Locate the cell with the specified text and output its [X, Y] center coordinate. 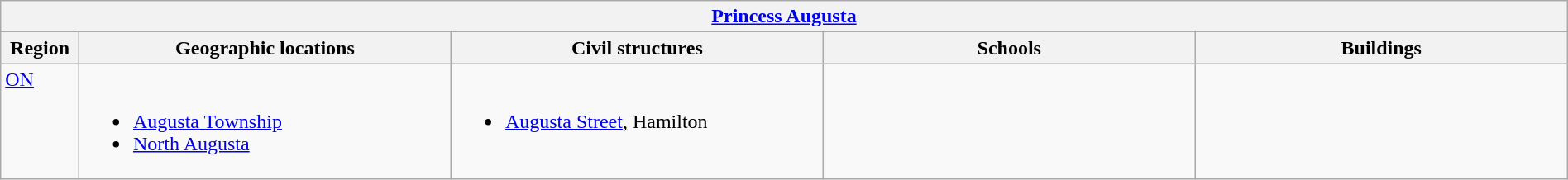
Region [40, 48]
Geographic locations [265, 48]
Buildings [1381, 48]
Augusta TownshipNorth Augusta [265, 121]
Schools [1009, 48]
Civil structures [637, 48]
Princess Augusta [784, 17]
Augusta Street, Hamilton [637, 121]
ON [40, 121]
